Output the (X, Y) coordinate of the center of the cell containing the given text.  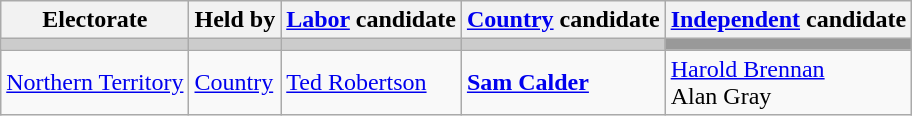
Country (235, 82)
Ted Robertson (372, 82)
Northern Territory (95, 82)
Held by (235, 20)
Harold BrennanAlan Gray (788, 82)
Sam Calder (563, 82)
Independent candidate (788, 20)
Country candidate (563, 20)
Labor candidate (372, 20)
Electorate (95, 20)
